Scan for the cell matching the given text and deliver its (X, Y) coordinate at center. 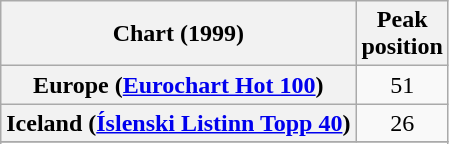
Europe (Eurochart Hot 100) (178, 85)
Peakposition (402, 34)
Chart (1999) (178, 34)
51 (402, 85)
Iceland (Íslenski Listinn Topp 40) (178, 123)
26 (402, 123)
